Find where the given text appears and provide that cell's center as (x, y) coordinate. 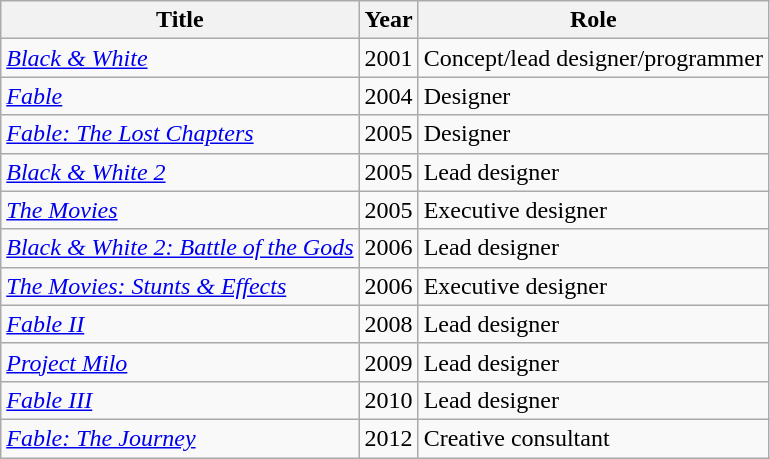
Role (593, 20)
Fable III (180, 400)
Fable (180, 96)
Black & White 2: Battle of the Gods (180, 248)
Title (180, 20)
The Movies: Stunts & Effects (180, 286)
Fable: The Journey (180, 438)
Creative consultant (593, 438)
Black & White (180, 58)
The Movies (180, 210)
2010 (388, 400)
2001 (388, 58)
Fable II (180, 324)
Fable: The Lost Chapters (180, 134)
Black & White 2 (180, 172)
2012 (388, 438)
Year (388, 20)
2008 (388, 324)
Concept/lead designer/programmer (593, 58)
2009 (388, 362)
Project Milo (180, 362)
2004 (388, 96)
